Identify which cell holds the provided text, then report its (x, y) central coordinate. 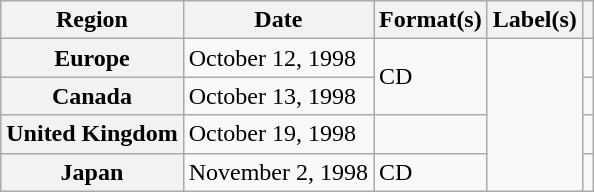
Region (92, 20)
United Kingdom (92, 134)
Label(s) (534, 20)
Format(s) (431, 20)
Japan (92, 172)
November 2, 1998 (278, 172)
October 19, 1998 (278, 134)
Europe (92, 58)
Canada (92, 96)
October 13, 1998 (278, 96)
Date (278, 20)
October 12, 1998 (278, 58)
